Capture the cell that displays the provided text and extract its (X, Y) central coordinate. 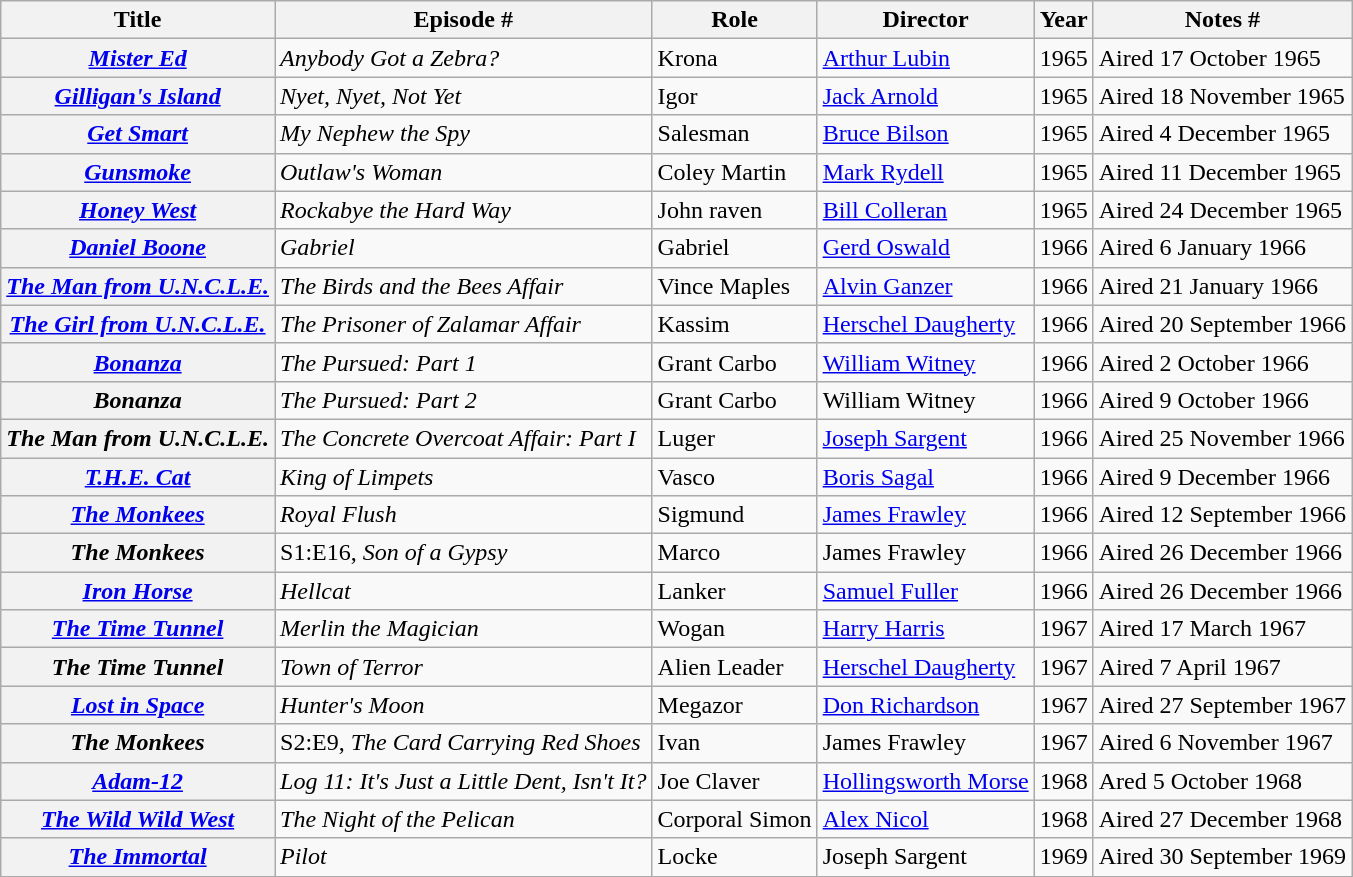
Role (734, 20)
Vasco (734, 477)
The Immortal (138, 857)
Alex Nicol (926, 819)
Aired 2 October 1966 (1222, 362)
Arthur Lubin (926, 58)
Aired 30 September 1969 (1222, 857)
Alvin Ganzer (926, 286)
Adam-12 (138, 781)
Salesman (734, 134)
The Girl from U.N.C.L.E. (138, 324)
Outlaw's Woman (463, 172)
Boris Sagal (926, 477)
Merlin the Magician (463, 629)
Jack Arnold (926, 96)
Lanker (734, 591)
Mark Rydell (926, 172)
Sigmund (734, 515)
The Night of the Pelican (463, 819)
Aired 7 April 1967 (1222, 667)
Rockabye the Hard Way (463, 210)
Town of Terror (463, 667)
The Birds and the Bees Affair (463, 286)
Hollingsworth Morse (926, 781)
Luger (734, 438)
Log 11: It's Just a Little Dent, Isn't It? (463, 781)
Aired 12 September 1966 (1222, 515)
The Prisoner of Zalamar Affair (463, 324)
Get Smart (138, 134)
Title (138, 20)
T.H.E. Cat (138, 477)
Wogan (734, 629)
Iron Horse (138, 591)
King of Limpets (463, 477)
Anybody Got a Zebra? (463, 58)
Hellcat (463, 591)
Mister Ed (138, 58)
Aired 27 September 1967 (1222, 705)
John raven (734, 210)
Bill Colleran (926, 210)
Megazor (734, 705)
Ivan (734, 743)
Director (926, 20)
Igor (734, 96)
Kassim (734, 324)
Locke (734, 857)
Notes # (1222, 20)
Aired 9 December 1966 (1222, 477)
Aired 17 October 1965 (1222, 58)
Gilligan's Island (138, 96)
Aired 17 March 1967 (1222, 629)
1969 (1064, 857)
Aired 18 November 1965 (1222, 96)
Episode # (463, 20)
The Pursued: Part 2 (463, 400)
Daniel Boone (138, 248)
Aired 4 December 1965 (1222, 134)
Year (1064, 20)
Gunsmoke (138, 172)
Krona (734, 58)
Aired 9 October 1966 (1222, 400)
Aired 6 November 1967 (1222, 743)
Aired 11 December 1965 (1222, 172)
Nyet, Nyet, Not Yet (463, 96)
Pilot (463, 857)
Joe Claver (734, 781)
Royal Flush (463, 515)
Honey West (138, 210)
Aired 20 September 1966 (1222, 324)
Corporal Simon (734, 819)
Harry Harris (926, 629)
Lost in Space (138, 705)
Don Richardson (926, 705)
The Wild Wild West (138, 819)
The Pursued: Part 1 (463, 362)
Aired 6 January 1966 (1222, 248)
S1:E16, Son of a Gypsy (463, 553)
Coley Martin (734, 172)
Marco (734, 553)
Aired 25 November 1966 (1222, 438)
Alien Leader (734, 667)
Bruce Bilson (926, 134)
Aired 24 December 1965 (1222, 210)
Hunter's Moon (463, 705)
Vince Maples (734, 286)
Aired 27 December 1968 (1222, 819)
Samuel Fuller (926, 591)
Aired 21 January 1966 (1222, 286)
My Nephew the Spy (463, 134)
Gerd Oswald (926, 248)
Ared 5 October 1968 (1222, 781)
S2:E9, The Card Carrying Red Shoes (463, 743)
The Concrete Overcoat Affair: Part I (463, 438)
